Return the (x, y) coordinate for the center point of the cell that contains the specified text.  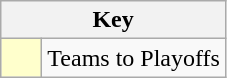
Key (114, 20)
Teams to Playoffs (134, 58)
